For the text-containing cell, return its midpoint in [X, Y] coordinate format. 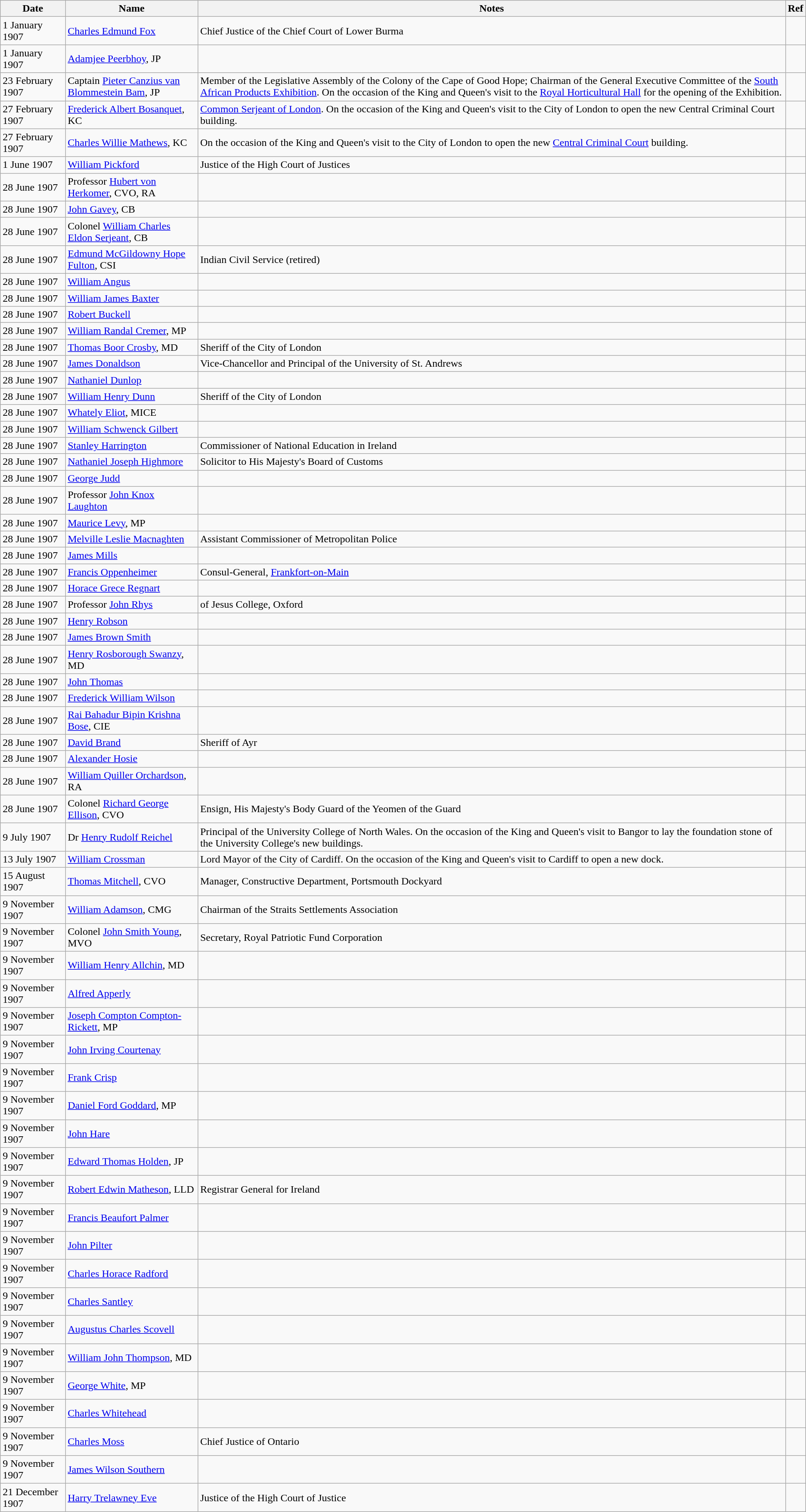
Lord Mayor of the City of Cardiff. On the occasion of the King and Queen's visit to Cardiff to open a new dock. [492, 859]
Manager, Constructive Department, Portsmouth Dockyard [492, 881]
James Mills [132, 555]
Henry Robson [132, 621]
Assistant Commissioner of Metropolitan Police [492, 539]
Frank Crisp [132, 1078]
Adamjee Peerbhoy, JP [132, 59]
David Brand [132, 742]
Nathaniel Joseph Highmore [132, 462]
Ensign, His Majesty's Body Guard of the Yeomen of the Guard [492, 809]
Justice of the High Court of Justices [492, 165]
Chairman of the Straits Settlements Association [492, 909]
William Pickford [132, 165]
Thomas Mitchell, CVO [132, 881]
Alexander Hosie [132, 759]
John Irving Courtenay [132, 1049]
John Gavey, CB [132, 209]
Registrar General for Ireland [492, 1190]
Joseph Compton Compton-Rickett, MP [132, 1022]
Charles Santley [132, 1302]
Edward Thomas Holden, JP [132, 1161]
John Thomas [132, 682]
Robert Edwin Matheson, LLD [132, 1190]
Charles Horace Radford [132, 1273]
Chief Justice of Ontario [492, 1442]
John Hare [132, 1134]
Charles Moss [132, 1442]
Professor John Rhys [132, 605]
Colonel William Charles Eldon Serjeant, CB [132, 232]
Frederick Albert Bosanquet, KC [132, 114]
Consul-General, Frankfort-on-Main [492, 572]
Charles Edmund Fox [132, 31]
William Henry Allchin, MD [132, 966]
Date [33, 9]
James Brown Smith [132, 637]
William Quiller Orchardson, RA [132, 781]
Name [132, 9]
Solicitor to His Majesty's Board of Customs [492, 462]
Justice of the High Court of Justice [492, 1498]
Indian Civil Service (retired) [492, 259]
Robert Buckell [132, 315]
Chief Justice of the Chief Court of Lower Burma [492, 31]
1 June 1907 [33, 165]
William Crossman [132, 859]
Colonel John Smith Young, MVO [132, 937]
Common Serjeant of London. On the occasion of the King and Queen's visit to the City of London to open the new Central Criminal Court building. [492, 114]
of Jesus College, Oxford [492, 605]
23 February 1907 [33, 87]
William Schwenck Gilbert [132, 429]
Thomas Boor Crosby, MD [132, 347]
Frederick William Wilson [132, 698]
15 August 1907 [33, 881]
Edmund McGildowny Hope Fulton, CSI [132, 259]
Harry Trelawney Eve [132, 1498]
Horace Grece Regnart [132, 588]
George Judd [132, 478]
Charles Whitehead [132, 1413]
Commissioner of National Education in Ireland [492, 445]
Captain Pieter Canzius van Blommestein Bam, JP [132, 87]
Secretary, Royal Patriotic Fund Corporation [492, 937]
William Adamson, CMG [132, 909]
Vice-Chancellor and Principal of the University of St. Andrews [492, 364]
Alfred Apperly [132, 993]
William Henry Dunn [132, 396]
Francis Beaufort Palmer [132, 1217]
Dr Henry Rudolf Reichel [132, 837]
Nathaniel Dunlop [132, 380]
Augustus Charles Scovell [132, 1329]
Professor Hubert von Herkomer, CVO, RA [132, 187]
Francis Oppenheimer [132, 572]
Notes [492, 9]
13 July 1907 [33, 859]
William James Baxter [132, 298]
William Randal Cremer, MP [132, 331]
9 July 1907 [33, 837]
Colonel Richard George Ellison, CVO [132, 809]
On the occasion of the King and Queen's visit to the City of London to open the new Central Criminal Court building. [492, 143]
Ref [796, 9]
Henry Rosborough Swanzy, MD [132, 659]
John Pilter [132, 1246]
William John Thompson, MD [132, 1357]
Stanley Harrington [132, 445]
Sheriff of Ayr [492, 742]
21 December 1907 [33, 1498]
Rai Bahadur Bipin Krishna Bose, CIE [132, 720]
Professor John Knox Laughton [132, 500]
George White, MP [132, 1386]
William Angus [132, 281]
Whately Eliot, MICE [132, 413]
Charles Willie Mathews, KC [132, 143]
James Wilson Southern [132, 1469]
Melville Leslie Macnaghten [132, 539]
Maurice Levy, MP [132, 523]
Daniel Ford Goddard, MP [132, 1105]
James Donaldson [132, 364]
